Identify which cell holds the provided text, then report its (X, Y) central coordinate. 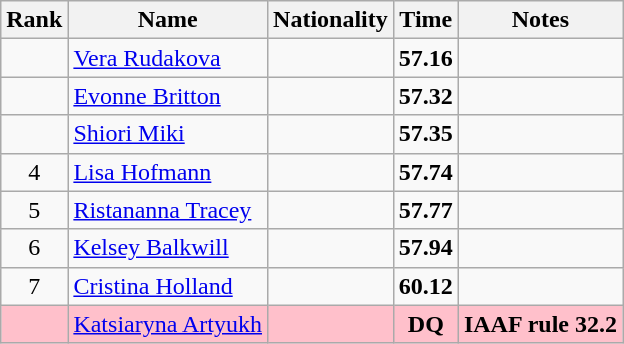
Kelsey Balkwill (168, 248)
7 (34, 286)
DQ (426, 324)
Time (426, 20)
Ristananna Tracey (168, 210)
57.94 (426, 248)
57.32 (426, 96)
6 (34, 248)
60.12 (426, 286)
57.77 (426, 210)
Name (168, 20)
Notes (540, 20)
5 (34, 210)
Evonne Britton (168, 96)
57.16 (426, 58)
IAAF rule 32.2 (540, 324)
Rank (34, 20)
Cristina Holland (168, 286)
57.74 (426, 172)
Nationality (331, 20)
Lisa Hofmann (168, 172)
57.35 (426, 134)
4 (34, 172)
Katsiaryna Artyukh (168, 324)
Shiori Miki (168, 134)
Vera Rudakova (168, 58)
